From the cell containing the given text, extract its center point as [x, y] coordinate. 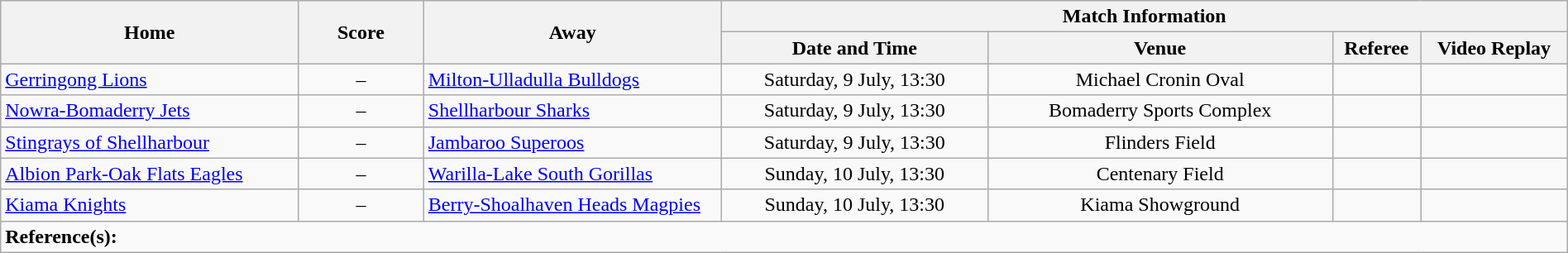
Albion Park-Oak Flats Eagles [150, 174]
Gerringong Lions [150, 79]
Centenary Field [1159, 174]
Video Replay [1494, 48]
Home [150, 32]
Bomaderry Sports Complex [1159, 111]
Kiama Showground [1159, 205]
Reference(s): [784, 236]
Stingrays of Shellharbour [150, 142]
Date and Time [854, 48]
Score [361, 32]
Referee [1376, 48]
Michael Cronin Oval [1159, 79]
Kiama Knights [150, 205]
Warilla-Lake South Gorillas [572, 174]
Milton-Ulladulla Bulldogs [572, 79]
Nowra-Bomaderry Jets [150, 111]
Venue [1159, 48]
Berry-Shoalhaven Heads Magpies [572, 205]
Flinders Field [1159, 142]
Jambaroo Superoos [572, 142]
Match Information [1145, 17]
Away [572, 32]
Shellharbour Sharks [572, 111]
